Pinpoint the cell where the given text exists, returning its [x, y] midpoint coordinate. 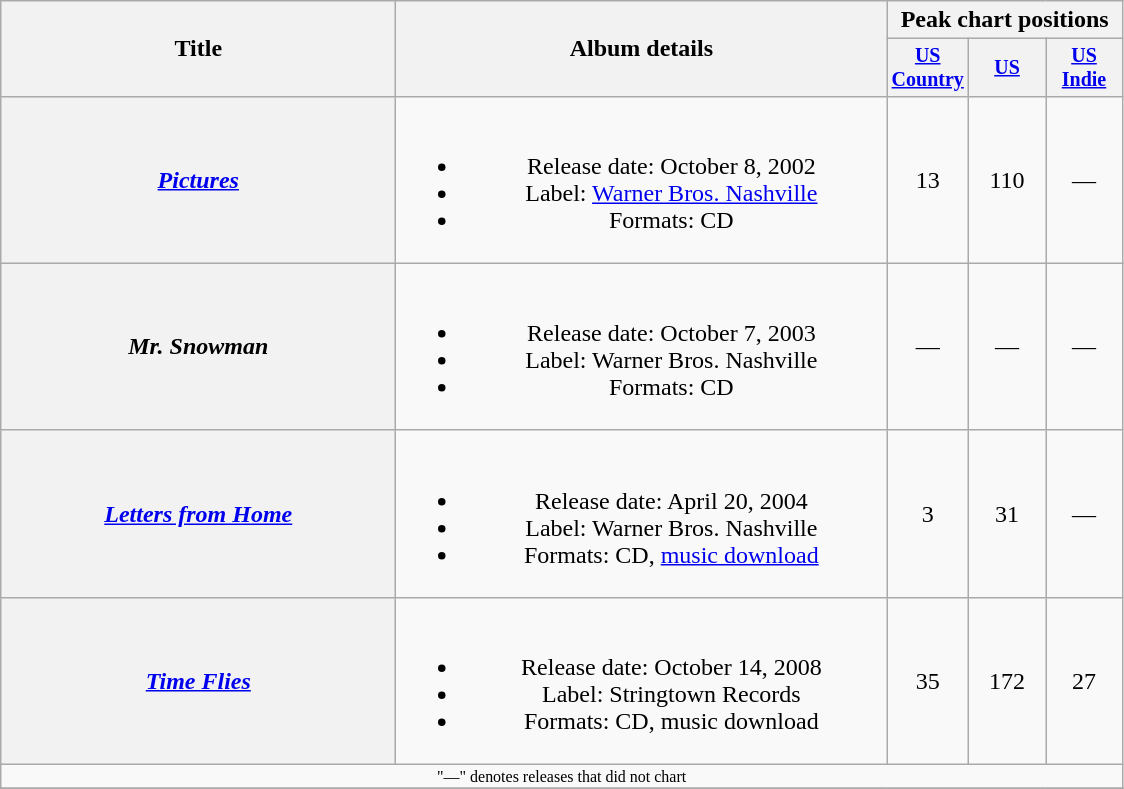
Pictures [198, 180]
Release date: October 8, 2002Label: Warner Bros. NashvilleFormats: CD [642, 180]
Album details [642, 49]
Peak chart positions [1005, 20]
Mr. Snowman [198, 346]
Release date: October 14, 2008Label: Stringtown RecordsFormats: CD, music download [642, 680]
Title [198, 49]
US [1008, 68]
USIndie [1084, 68]
Letters from Home [198, 514]
27 [1084, 680]
3 [928, 514]
Release date: October 7, 2003Label: Warner Bros. NashvilleFormats: CD [642, 346]
US Country [928, 68]
31 [1008, 514]
"—" denotes releases that did not chart [562, 777]
13 [928, 180]
172 [1008, 680]
Time Flies [198, 680]
110 [1008, 180]
Release date: April 20, 2004Label: Warner Bros. NashvilleFormats: CD, music download [642, 514]
35 [928, 680]
